Return the (X, Y) coordinate for the center point of the cell that contains the specified text.  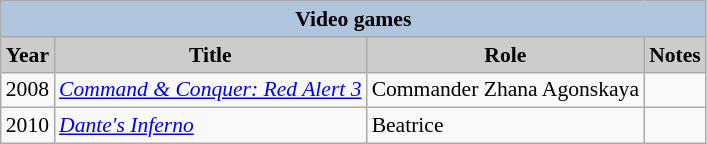
Video games (354, 19)
Dante's Inferno (210, 126)
2008 (28, 90)
Role (506, 55)
Commander Zhana Agonskaya (506, 90)
Command & Conquer: Red Alert 3 (210, 90)
Title (210, 55)
Beatrice (506, 126)
Year (28, 55)
2010 (28, 126)
Notes (675, 55)
